Pinpoint the cell where the given text exists, returning its [X, Y] midpoint coordinate. 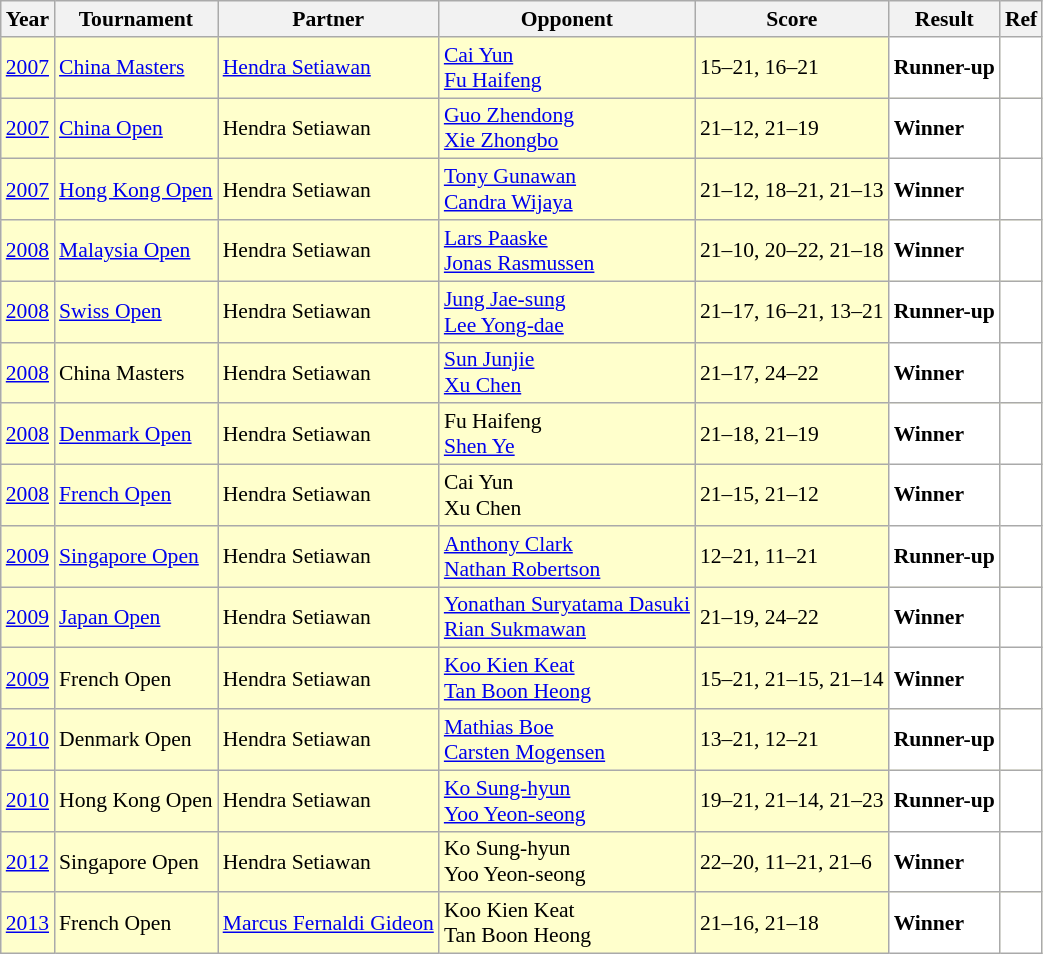
Score [792, 19]
Tony Gunawan Candra Wijaya [567, 190]
Malaysia Open [136, 250]
China Open [136, 128]
Cai Yun Fu Haifeng [567, 68]
Marcus Fernaldi Gideon [328, 924]
21–17, 24–22 [792, 372]
21–18, 21–19 [792, 434]
Result [944, 19]
12–21, 11–21 [792, 556]
Mathias Boe Carsten Mogensen [567, 740]
2012 [28, 862]
21–12, 18–21, 21–13 [792, 190]
Cai Yun Xu Chen [567, 496]
15–21, 16–21 [792, 68]
Sun Junjie Xu Chen [567, 372]
Ref [1021, 19]
Lars Paaske Jonas Rasmussen [567, 250]
Opponent [567, 19]
15–21, 21–15, 21–14 [792, 678]
2013 [28, 924]
19–21, 21–14, 21–23 [792, 800]
Japan Open [136, 618]
Yonathan Suryatama Dasuki Rian Sukmawan [567, 618]
Tournament [136, 19]
Year [28, 19]
Jung Jae-sung Lee Yong-dae [567, 312]
21–10, 20–22, 21–18 [792, 250]
13–21, 12–21 [792, 740]
21–17, 16–21, 13–21 [792, 312]
21–12, 21–19 [792, 128]
Swiss Open [136, 312]
Guo Zhendong Xie Zhongbo [567, 128]
Fu Haifeng Shen Ye [567, 434]
22–20, 11–21, 21–6 [792, 862]
Anthony Clark Nathan Robertson [567, 556]
21–15, 21–12 [792, 496]
21–19, 24–22 [792, 618]
21–16, 21–18 [792, 924]
Partner [328, 19]
